From the cell containing the given text, extract its center point as (x, y) coordinate. 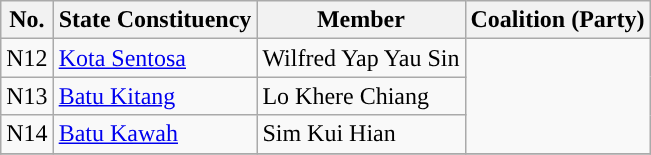
Coalition (Party) (558, 20)
Lo Khere Chiang (361, 96)
State Constituency (155, 20)
Batu Kawah (155, 134)
Batu Kitang (155, 96)
N14 (27, 134)
Kota Sentosa (155, 58)
N13 (27, 96)
No. (27, 20)
Member (361, 20)
N12 (27, 58)
Wilfred Yap Yau Sin (361, 58)
Sim Kui Hian (361, 134)
